Scan for the cell matching the given text and deliver its (X, Y) coordinate at center. 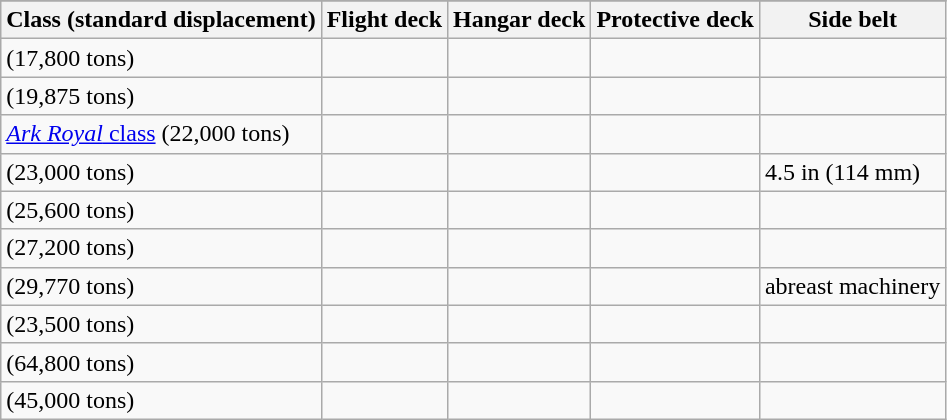
(19,875 tons) (161, 96)
(45,000 tons) (161, 400)
(64,800 tons) (161, 362)
(23,500 tons) (161, 324)
(23,000 tons) (161, 172)
Class (standard displacement) (161, 20)
Protective deck (676, 20)
(17,800 tons) (161, 58)
(29,770 tons) (161, 286)
(27,200 tons) (161, 248)
(25,600 tons) (161, 210)
Side belt (852, 20)
Flight deck (384, 20)
abreast machinery (852, 286)
4.5 in (114 mm) (852, 172)
Hangar deck (520, 20)
Ark Royal class (22,000 tons) (161, 134)
